Return the (X, Y) coordinate for the center point of the cell that contains the specified text.  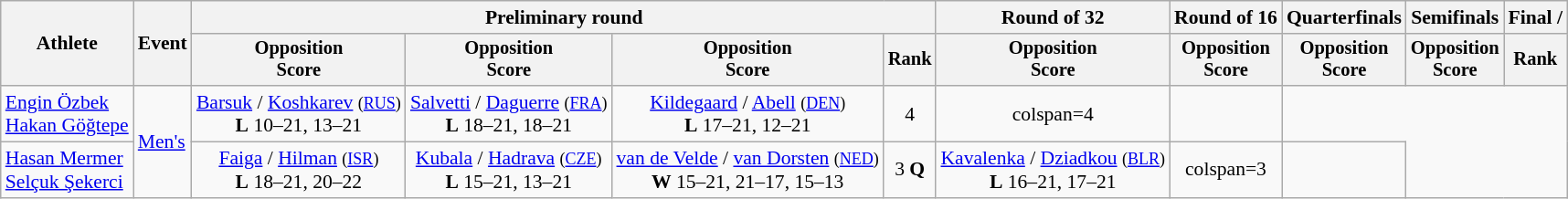
Event (163, 44)
Faiga / Hilman (ISR) L 18–21, 20–22 (299, 170)
Athlete (68, 44)
Salvetti / Daguerre (FRA) L 18–21, 18–21 (509, 113)
Round of 16 (1226, 17)
Round of 32 (1053, 17)
Barsuk / Koshkarev (RUS) L 10–21, 13–21 (299, 113)
Semifinals (1455, 17)
van de Velde / van Dorsten (NED) W 15–21, 21–17, 15–13 (747, 170)
Final / (1536, 17)
Quarterfinals (1344, 17)
Kubala / Hadrava (CZE) L 15–21, 13–21 (509, 170)
Kildegaard / Abell (DEN) L 17–21, 12–21 (747, 113)
3 Q (910, 170)
colspan=3 (1226, 170)
4 (910, 113)
Hasan MermerSelçuk Şekerci (68, 170)
colspan=4 (1053, 113)
Men's (163, 141)
Engin ÖzbekHakan Göğtepe (68, 113)
Kavalenka / Dziadkou (BLR) L 16–21, 17–21 (1053, 170)
Preliminary round (565, 17)
